For the text-containing cell, return its midpoint in (x, y) coordinate format. 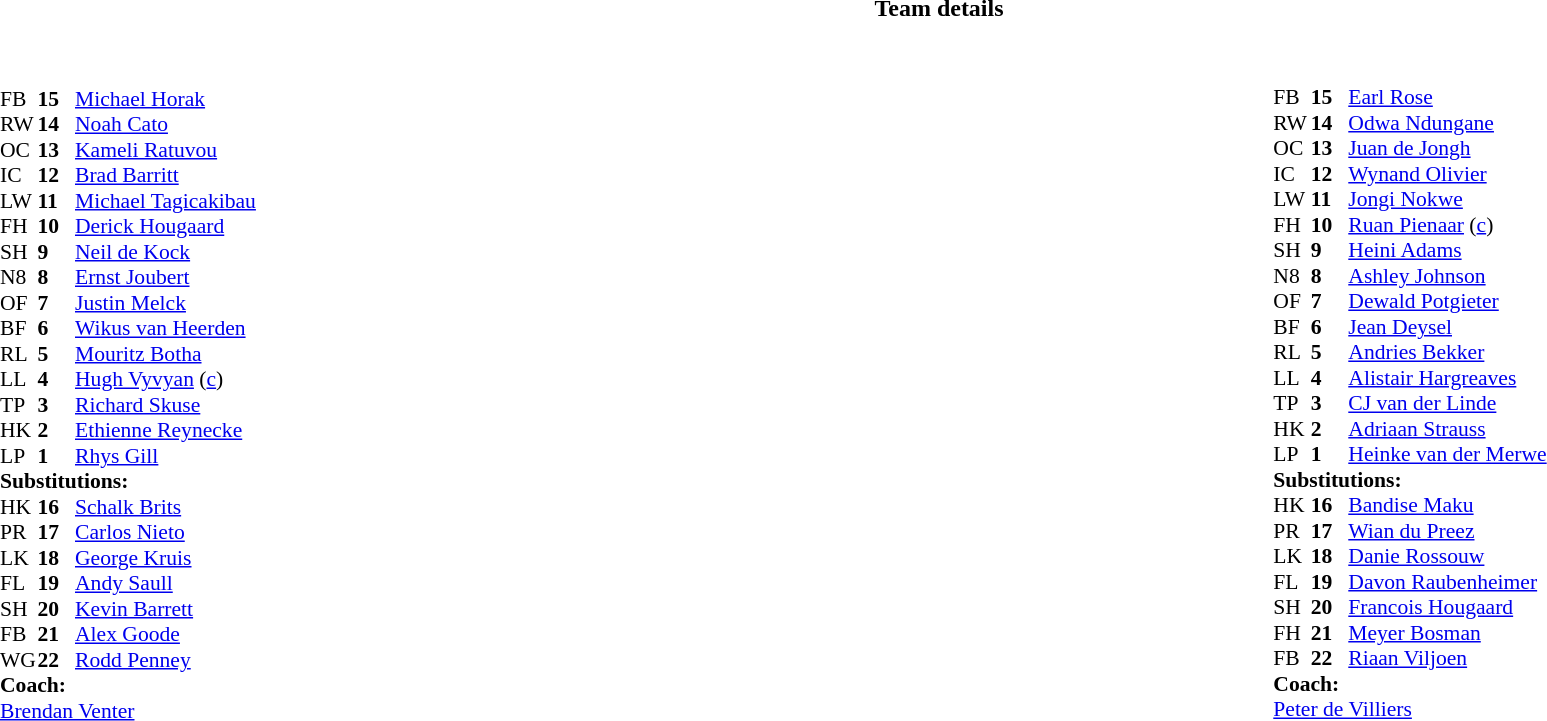
Noah Cato (166, 125)
Juan de Jongh (1447, 149)
Odwa Ndungane (1447, 123)
Alistair Hargreaves (1447, 378)
Bandise Maku (1447, 505)
Brad Barritt (166, 175)
Schalk Brits (166, 507)
Riaan Viljoen (1447, 659)
Heini Adams (1447, 251)
Jongi Nokwe (1447, 199)
Kevin Barrett (166, 609)
Michael Horak (166, 99)
Kameli Ratuvou (166, 150)
Meyer Bosman (1447, 633)
Wynand Olivier (1447, 174)
Derick Hougaard (166, 227)
Hugh Vyvyan (c) (166, 379)
Carlos Nieto (166, 533)
Rhys Gill (166, 456)
Rodd Penney (166, 660)
Alex Goode (166, 635)
Danie Rossouw (1447, 557)
Jean Deysel (1447, 327)
Adriaan Strauss (1447, 429)
Francois Hougaard (1447, 607)
Andries Bekker (1447, 353)
Richard Skuse (166, 405)
Mouritz Botha (166, 354)
Ernst Joubert (166, 277)
Davon Raubenheimer (1447, 582)
Earl Rose (1447, 97)
Justin Melck (166, 303)
George Kruis (166, 558)
Ethienne Reynecke (166, 431)
Heinke van der Merwe (1447, 455)
Wikus van Heerden (166, 329)
Neil de Kock (166, 252)
Wian du Preez (1447, 531)
Michael Tagicakibau (166, 201)
CJ van der Linde (1447, 403)
Ruan Pienaar (c) (1447, 225)
Andy Saull (166, 583)
Ashley Johnson (1447, 276)
Dewald Potgieter (1447, 301)
WG (19, 660)
